Output the (x, y) coordinate of the center of the cell containing the given text.  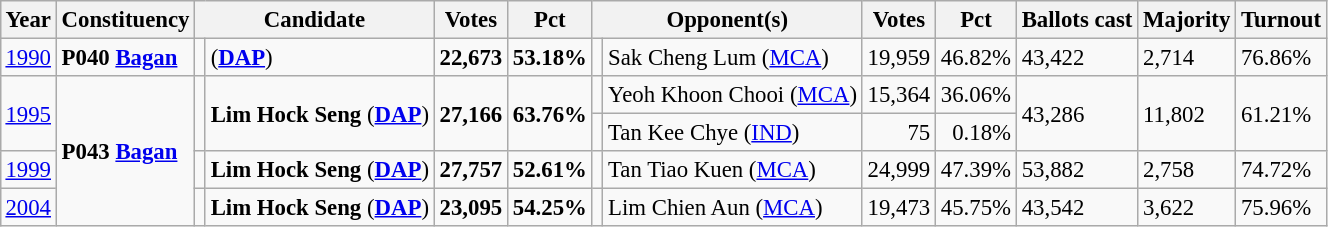
Turnout (1282, 20)
43,422 (1076, 57)
1995 (28, 114)
43,286 (1076, 114)
11,802 (1187, 114)
Ballots cast (1076, 20)
19,473 (898, 208)
43,542 (1076, 208)
22,673 (470, 57)
19,959 (898, 57)
47.39% (976, 170)
P040 Bagan (125, 57)
53,882 (1076, 170)
Lim Chien Aun (MCA) (733, 208)
Tan Kee Chye (IND) (733, 133)
27,757 (470, 170)
Constituency (125, 20)
45.75% (976, 208)
63.76% (550, 114)
3,622 (1187, 208)
2004 (28, 208)
15,364 (898, 95)
Candidate (315, 20)
74.72% (1282, 170)
(DAP) (320, 57)
52.61% (550, 170)
0.18% (976, 133)
36.06% (976, 95)
1999 (28, 170)
27,166 (470, 114)
75.96% (1282, 208)
23,095 (470, 208)
2,758 (1187, 170)
53.18% (550, 57)
46.82% (976, 57)
Year (28, 20)
1990 (28, 57)
54.25% (550, 208)
75 (898, 133)
Opponent(s) (727, 20)
P043 Bagan (125, 151)
76.86% (1282, 57)
Sak Cheng Lum (MCA) (733, 57)
Tan Tiao Kuen (MCA) (733, 170)
Majority (1187, 20)
2,714 (1187, 57)
61.21% (1282, 114)
Yeoh Khoon Chooi (MCA) (733, 95)
24,999 (898, 170)
